Return [X, Y] of the center of cell containing provided text 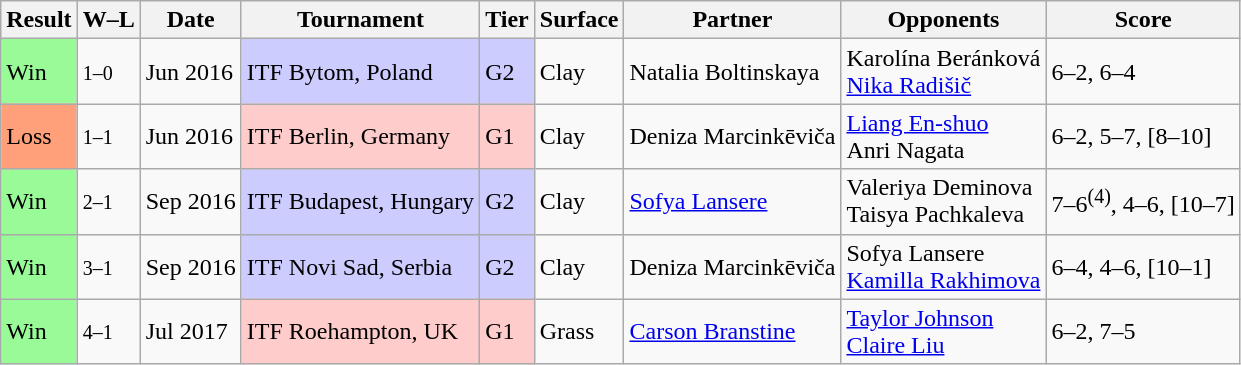
ITF Berlin, Germany [360, 136]
4–1 [108, 332]
Carson Branstine [732, 332]
3–1 [108, 266]
1–0 [108, 72]
Tournament [360, 20]
ITF Roehampton, UK [360, 332]
Date [190, 20]
ITF Budapest, Hungary [360, 202]
6–2, 6–4 [1143, 72]
Jul 2017 [190, 332]
7–6(4), 4–6, [10–7] [1143, 202]
Opponents [944, 20]
Liang En-shuo Anri Nagata [944, 136]
Loss [39, 136]
6–4, 4–6, [10–1] [1143, 266]
Valeriya Deminova Taisya Pachkaleva [944, 202]
Grass [579, 332]
Result [39, 20]
ITF Novi Sad, Serbia [360, 266]
Score [1143, 20]
2–1 [108, 202]
6–2, 5–7, [8–10] [1143, 136]
Tier [508, 20]
Partner [732, 20]
Sofya Lansere Kamilla Rakhimova [944, 266]
6–2, 7–5 [1143, 332]
Taylor Johnson Claire Liu [944, 332]
W–L [108, 20]
1–1 [108, 136]
Surface [579, 20]
Natalia Boltinskaya [732, 72]
Sofya Lansere [732, 202]
Karolína Beránková Nika Radišič [944, 72]
ITF Bytom, Poland [360, 72]
